Determine the (x, y) coordinate at the center of the cell enclosing the given text.  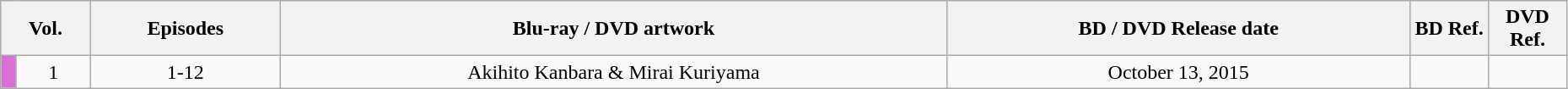
DVD Ref. (1528, 29)
BD / DVD Release date (1179, 29)
Vol. (46, 29)
Akihito Kanbara & Mirai Kuriyama (613, 72)
1 (53, 72)
Blu-ray / DVD artwork (613, 29)
October 13, 2015 (1179, 72)
BD Ref. (1449, 29)
1-12 (186, 72)
Episodes (186, 29)
